Identify which cell holds the provided text, then report its [x, y] central coordinate. 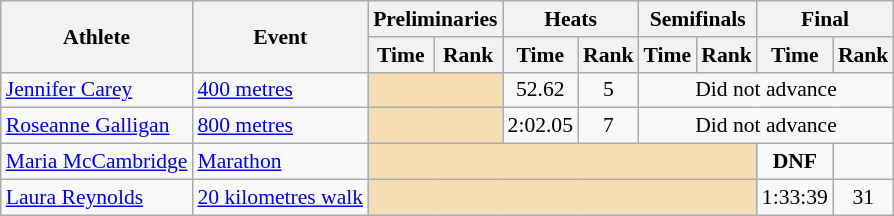
1:33:39 [795, 197]
400 metres [281, 90]
Roseanne Galligan [97, 126]
Heats [571, 19]
5 [608, 90]
Final [826, 19]
31 [864, 197]
DNF [795, 162]
Maria McCambridge [97, 162]
Marathon [281, 162]
2:02.05 [540, 126]
800 metres [281, 126]
Laura Reynolds [97, 197]
Event [281, 36]
Semifinals [698, 19]
Jennifer Carey [97, 90]
7 [608, 126]
Athlete [97, 36]
52.62 [540, 90]
Preliminaries [435, 19]
20 kilometres walk [281, 197]
